Detect which cell encompasses the target text, then output its [X, Y] center coordinate. 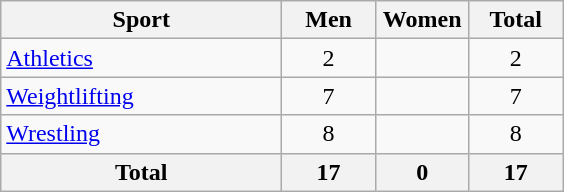
Women [422, 20]
Athletics [142, 58]
Men [329, 20]
Sport [142, 20]
Weightlifting [142, 96]
Wrestling [142, 134]
0 [422, 172]
